Determine the (x, y) coordinate at the center of the cell enclosing the given text.  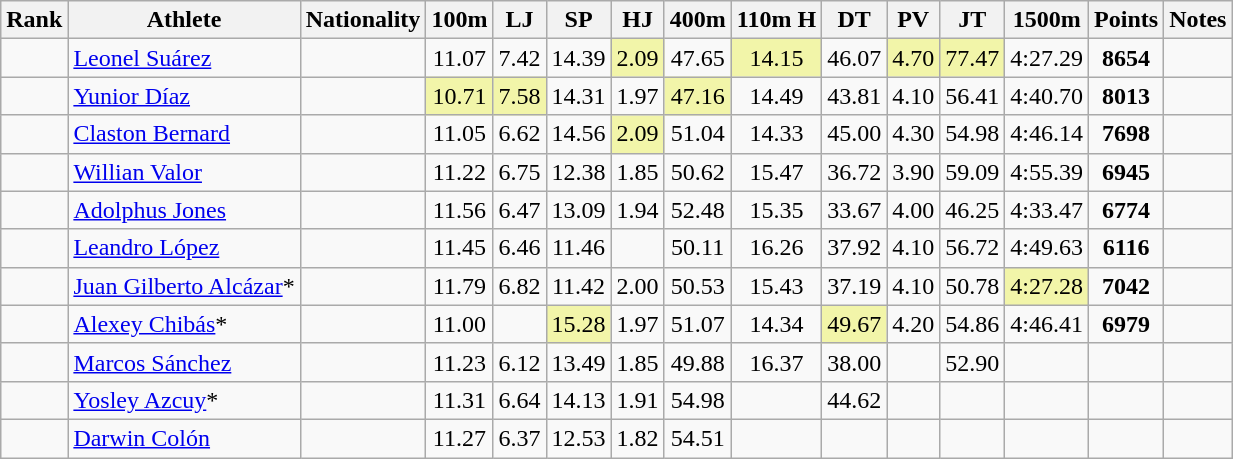
6945 (1126, 172)
77.47 (972, 58)
51.04 (698, 134)
49.88 (698, 362)
45.00 (854, 134)
6.46 (520, 248)
11.22 (460, 172)
Points (1126, 20)
46.25 (972, 210)
7698 (1126, 134)
59.09 (972, 172)
14.15 (776, 58)
1500m (1047, 20)
52.48 (698, 210)
14.33 (776, 134)
4.70 (914, 58)
Yunior Díaz (184, 96)
100m (460, 20)
Claston Bernard (184, 134)
11.07 (460, 58)
4:46.41 (1047, 324)
4.00 (914, 210)
14.49 (776, 96)
11.42 (578, 286)
Marcos Sánchez (184, 362)
56.41 (972, 96)
6.47 (520, 210)
4:27.29 (1047, 58)
4:40.70 (1047, 96)
6116 (1126, 248)
44.62 (854, 400)
11.56 (460, 210)
110m H (776, 20)
11.27 (460, 438)
3.90 (914, 172)
4:33.47 (1047, 210)
49.67 (854, 324)
15.35 (776, 210)
16.37 (776, 362)
11.79 (460, 286)
6.62 (520, 134)
Darwin Colón (184, 438)
7042 (1126, 286)
8654 (1126, 58)
47.16 (698, 96)
37.19 (854, 286)
13.09 (578, 210)
Willian Valor (184, 172)
6979 (1126, 324)
50.53 (698, 286)
LJ (520, 20)
11.31 (460, 400)
33.67 (854, 210)
6.64 (520, 400)
50.11 (698, 248)
47.65 (698, 58)
400m (698, 20)
DT (854, 20)
43.81 (854, 96)
1.94 (638, 210)
6.82 (520, 286)
4.20 (914, 324)
6.75 (520, 172)
Athlete (184, 20)
Alexey Chibás* (184, 324)
SP (578, 20)
7.42 (520, 58)
4.30 (914, 134)
6.37 (520, 438)
11.05 (460, 134)
1.91 (638, 400)
Nationality (363, 20)
36.72 (854, 172)
4:27.28 (1047, 286)
13.49 (578, 362)
15.43 (776, 286)
50.78 (972, 286)
12.53 (578, 438)
Rank (34, 20)
14.56 (578, 134)
6.12 (520, 362)
11.45 (460, 248)
Notes (1198, 20)
11.00 (460, 324)
7.58 (520, 96)
14.31 (578, 96)
14.34 (776, 324)
16.26 (776, 248)
51.07 (698, 324)
14.13 (578, 400)
54.51 (698, 438)
11.23 (460, 362)
4:49.63 (1047, 248)
10.71 (460, 96)
46.07 (854, 58)
54.86 (972, 324)
Juan Gilberto Alcázar* (184, 286)
6774 (1126, 210)
Leandro López (184, 248)
56.72 (972, 248)
38.00 (854, 362)
Adolphus Jones (184, 210)
JT (972, 20)
PV (914, 20)
4:55.39 (1047, 172)
11.46 (578, 248)
1.82 (638, 438)
12.38 (578, 172)
2.00 (638, 286)
HJ (638, 20)
50.62 (698, 172)
15.28 (578, 324)
8013 (1126, 96)
37.92 (854, 248)
52.90 (972, 362)
15.47 (776, 172)
14.39 (578, 58)
4:46.14 (1047, 134)
Leonel Suárez (184, 58)
Yosley Azcuy* (184, 400)
